Detect which cell encompasses the target text, then output its [x, y] center coordinate. 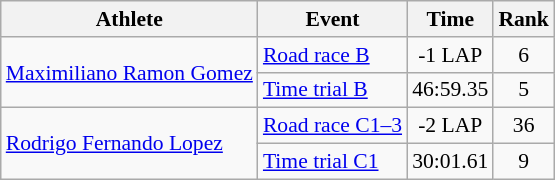
Time trial C1 [332, 162]
Rodrigo Fernando Lopez [130, 144]
Time [450, 19]
Rank [524, 19]
Athlete [130, 19]
5 [524, 90]
Time trial B [332, 90]
46:59.35 [450, 90]
Event [332, 19]
Maximiliano Ramon Gomez [130, 72]
36 [524, 126]
Road race B [332, 55]
-2 LAP [450, 126]
Road race C1–3 [332, 126]
9 [524, 162]
-1 LAP [450, 55]
6 [524, 55]
30:01.61 [450, 162]
